Locate the cell with the specified text and output its [X, Y] center coordinate. 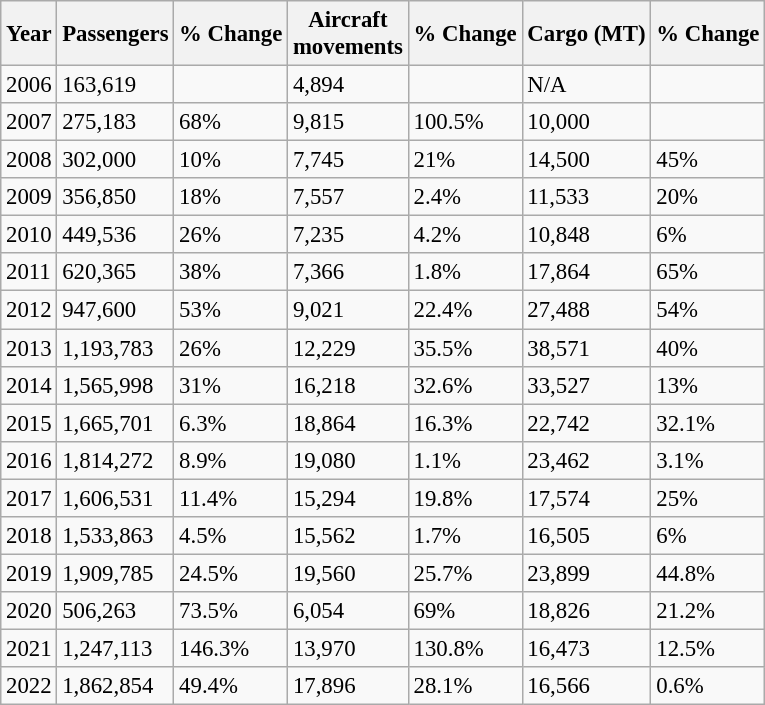
14,500 [586, 160]
2022 [29, 686]
40% [708, 348]
16,566 [586, 686]
16.3% [465, 423]
16,218 [348, 385]
17,896 [348, 686]
8.9% [231, 460]
1,565,998 [116, 385]
2014 [29, 385]
38,571 [586, 348]
4.2% [465, 235]
10% [231, 160]
1,193,783 [116, 348]
1,533,863 [116, 536]
12,229 [348, 348]
1,862,854 [116, 686]
28.1% [465, 686]
35.5% [465, 348]
1,606,531 [116, 498]
23,462 [586, 460]
2019 [29, 573]
2.4% [465, 197]
2007 [29, 122]
10,000 [586, 122]
275,183 [116, 122]
23,899 [586, 573]
2012 [29, 310]
19,080 [348, 460]
1,247,113 [116, 648]
16,505 [586, 536]
Year [29, 34]
38% [231, 273]
45% [708, 160]
7,366 [348, 273]
7,745 [348, 160]
4.5% [231, 536]
12.5% [708, 648]
20% [708, 197]
2016 [29, 460]
16,473 [586, 648]
2009 [29, 197]
7,557 [348, 197]
2006 [29, 85]
356,850 [116, 197]
2015 [29, 423]
21.2% [708, 611]
163,619 [116, 85]
32.1% [708, 423]
9,021 [348, 310]
68% [231, 122]
19.8% [465, 498]
31% [231, 385]
27,488 [586, 310]
2011 [29, 273]
18% [231, 197]
100.5% [465, 122]
15,294 [348, 498]
13% [708, 385]
13,970 [348, 648]
1,909,785 [116, 573]
130.8% [465, 648]
11.4% [231, 498]
11,533 [586, 197]
22,742 [586, 423]
449,536 [116, 235]
73.5% [231, 611]
1,665,701 [116, 423]
17,864 [586, 273]
947,600 [116, 310]
6,054 [348, 611]
49.4% [231, 686]
33,527 [586, 385]
1.8% [465, 273]
Passengers [116, 34]
2010 [29, 235]
21% [465, 160]
1,814,272 [116, 460]
24.5% [231, 573]
2018 [29, 536]
N/A [586, 85]
6.3% [231, 423]
3.1% [708, 460]
19,560 [348, 573]
65% [708, 273]
18,826 [586, 611]
506,263 [116, 611]
25% [708, 498]
17,574 [586, 498]
2008 [29, 160]
9,815 [348, 122]
44.8% [708, 573]
69% [465, 611]
10,848 [586, 235]
7,235 [348, 235]
54% [708, 310]
22.4% [465, 310]
4,894 [348, 85]
18,864 [348, 423]
2020 [29, 611]
Cargo (MT) [586, 34]
620,365 [116, 273]
1.7% [465, 536]
302,000 [116, 160]
146.3% [231, 648]
2013 [29, 348]
0.6% [708, 686]
25.7% [465, 573]
2017 [29, 498]
15,562 [348, 536]
Aircraftmovements [348, 34]
2021 [29, 648]
32.6% [465, 385]
1.1% [465, 460]
53% [231, 310]
